From the cell containing the given text, extract its center point as [X, Y] coordinate. 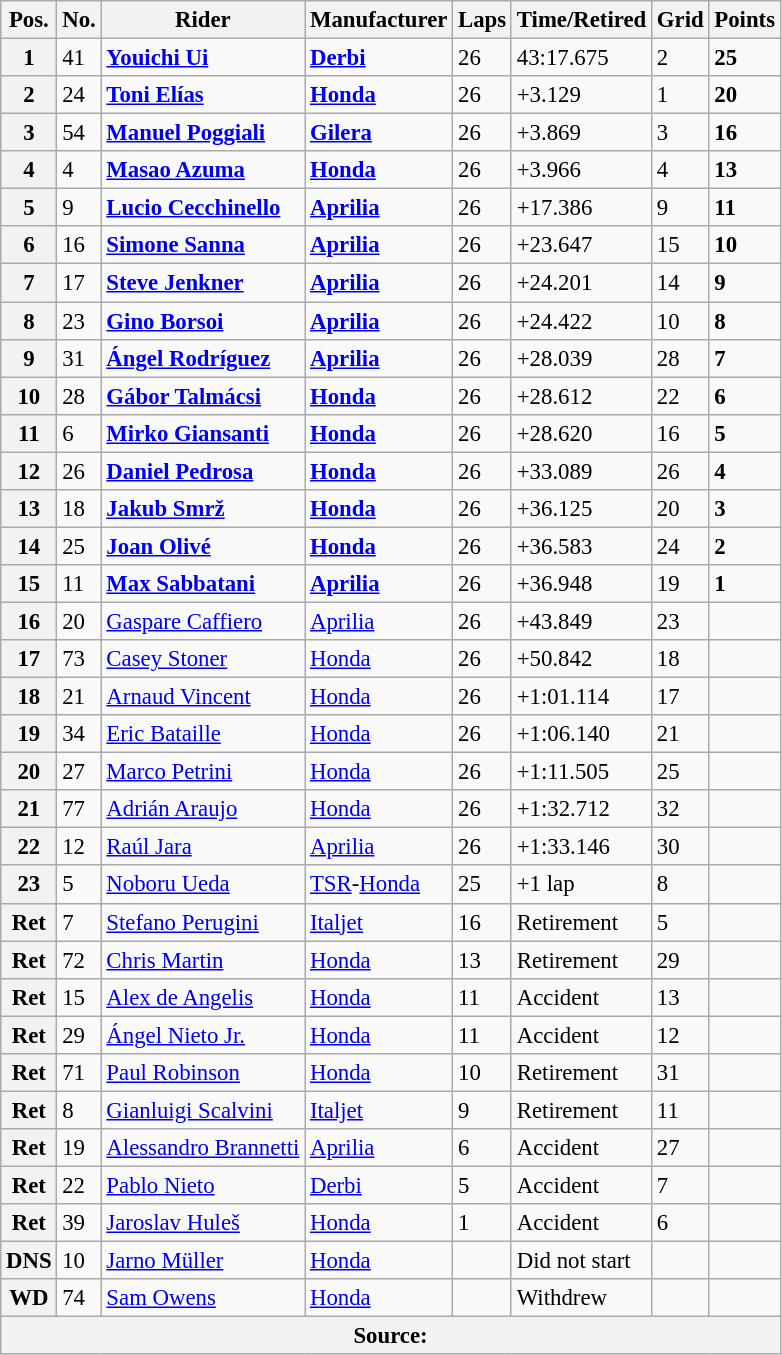
Raúl Jara [203, 847]
WD [29, 1298]
Ángel Rodríguez [203, 358]
Manufacturer [379, 20]
Mirko Giansanti [203, 433]
TSR-Honda [379, 885]
+3.966 [581, 170]
Max Sabbatani [203, 584]
Ángel Nieto Jr. [203, 1035]
Withdrew [581, 1298]
Noboru Ueda [203, 885]
73 [79, 659]
77 [79, 809]
+1:32.712 [581, 809]
Masao Azuma [203, 170]
54 [79, 133]
72 [79, 960]
+28.039 [581, 358]
Gilera [379, 133]
+50.842 [581, 659]
+1:01.114 [581, 697]
+1:33.146 [581, 847]
Alessandro Brannetti [203, 1148]
Points [744, 20]
39 [79, 1223]
+36.583 [581, 546]
+23.647 [581, 245]
Laps [482, 20]
Gino Borsoi [203, 321]
41 [79, 58]
+1:06.140 [581, 734]
Pos. [29, 20]
Lucio Cecchinello [203, 208]
Chris Martin [203, 960]
Daniel Pedrosa [203, 471]
+24.201 [581, 283]
Stefano Perugini [203, 922]
30 [680, 847]
+3.869 [581, 133]
43:17.675 [581, 58]
Jaroslav Huleš [203, 1223]
Gaspare Caffiero [203, 621]
+36.948 [581, 584]
Sam Owens [203, 1298]
+24.422 [581, 321]
+1:11.505 [581, 772]
Gábor Talmácsi [203, 396]
+36.125 [581, 509]
Jakub Smrž [203, 509]
32 [680, 809]
DNS [29, 1261]
Casey Stoner [203, 659]
74 [79, 1298]
Pablo Nieto [203, 1185]
Marco Petrini [203, 772]
+43.849 [581, 621]
Manuel Poggiali [203, 133]
Adrián Araujo [203, 809]
34 [79, 734]
71 [79, 1073]
+28.620 [581, 433]
Youichi Ui [203, 58]
Source: [391, 1336]
Joan Olivé [203, 546]
Alex de Angelis [203, 997]
+1 lap [581, 885]
Did not start [581, 1261]
Eric Bataille [203, 734]
+28.612 [581, 396]
+33.089 [581, 471]
Steve Jenkner [203, 283]
+3.129 [581, 95]
Paul Robinson [203, 1073]
Simone Sanna [203, 245]
Jarno Müller [203, 1261]
+17.386 [581, 208]
Arnaud Vincent [203, 697]
Grid [680, 20]
Rider [203, 20]
No. [79, 20]
Gianluigi Scalvini [203, 1110]
Time/Retired [581, 20]
Toni Elías [203, 95]
